Locate the cell with the specified text and output its [x, y] center coordinate. 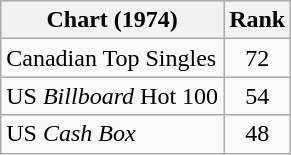
Canadian Top Singles [112, 58]
72 [258, 58]
48 [258, 134]
Rank [258, 20]
US Billboard Hot 100 [112, 96]
US Cash Box [112, 134]
54 [258, 96]
Chart (1974) [112, 20]
